Determine the [x, y] coordinate at the center of the cell enclosing the given text.  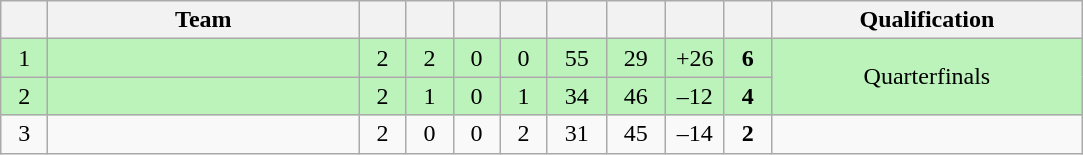
34 [576, 96]
–14 [694, 134]
31 [576, 134]
55 [576, 58]
4 [748, 96]
6 [748, 58]
Qualification [926, 20]
29 [636, 58]
–12 [694, 96]
Quarterfinals [926, 77]
46 [636, 96]
+26 [694, 58]
3 [24, 134]
Team [204, 20]
45 [636, 134]
